Capture the cell that displays the provided text and extract its (X, Y) central coordinate. 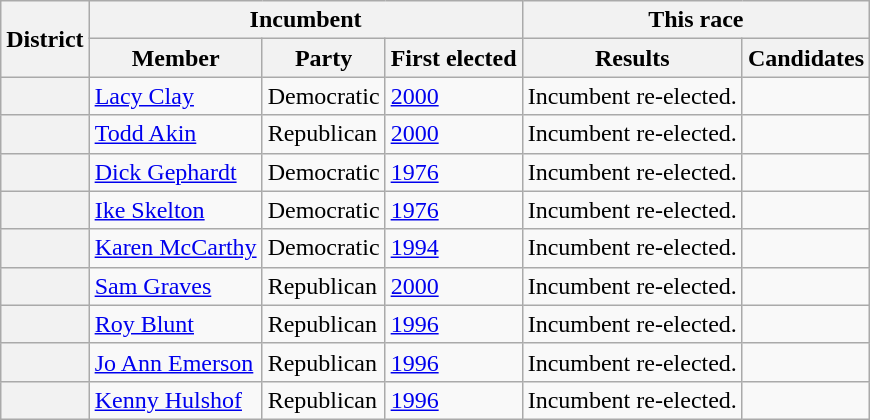
Roy Blunt (176, 324)
Dick Gephardt (176, 172)
Ike Skelton (176, 210)
Todd Akin (176, 134)
1994 (454, 248)
This race (696, 20)
Member (176, 58)
Sam Graves (176, 286)
Incumbent (306, 20)
Karen McCarthy (176, 248)
Jo Ann Emerson (176, 362)
Kenny Hulshof (176, 400)
District (45, 39)
First elected (454, 58)
Candidates (806, 58)
Results (632, 58)
Lacy Clay (176, 96)
Party (324, 58)
